From the cell containing the given text, extract its center point as (X, Y) coordinate. 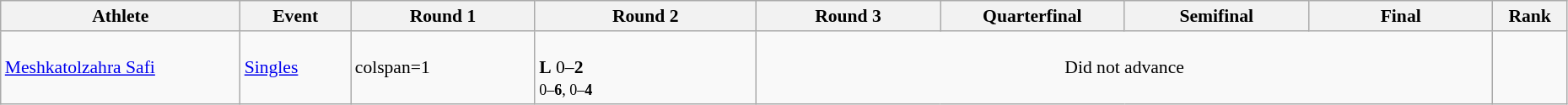
Semifinal (1216, 16)
Event (295, 16)
Round 1 (443, 16)
Final (1400, 16)
Rank (1530, 16)
Quarterfinal (1032, 16)
colspan=1 (443, 67)
Meshkatolzahra Safi (121, 67)
Did not advance (1124, 67)
Round 3 (848, 16)
Round 2 (645, 16)
Singles (295, 67)
Athlete (121, 16)
L 0–20–6, 0–4 (645, 67)
